Identify which cell holds the provided text, then report its (x, y) central coordinate. 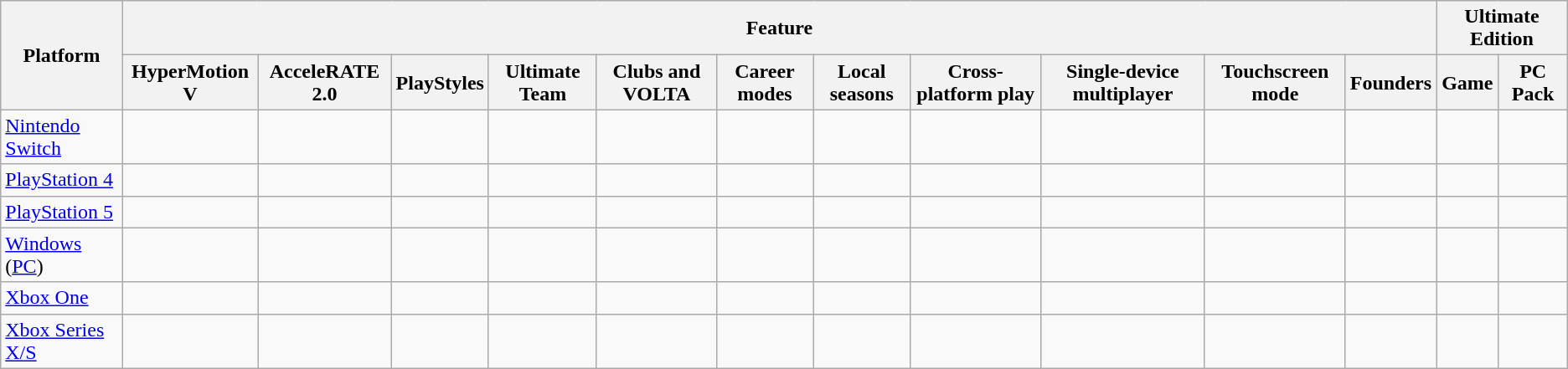
Clubs and VOLTA (657, 82)
Platform (62, 55)
Single-device multiplayer (1122, 82)
Cross-platform play (975, 82)
Xbox Series X/S (62, 341)
Ultimate Edition (1503, 28)
Xbox One (62, 298)
PC Pack (1533, 82)
AcceleRATE 2.0 (325, 82)
Windows (PC) (62, 254)
Local seasons (862, 82)
PlayStyles (440, 82)
Touchscreen mode (1275, 82)
PlayStation 5 (62, 212)
Career modes (764, 82)
HyperMotion V (190, 82)
Nintendo Switch (62, 137)
Founders (1390, 82)
Ultimate Team (543, 82)
Feature (779, 28)
PlayStation 4 (62, 180)
Game (1467, 82)
